Detect which cell encompasses the target text, then output its (X, Y) center coordinate. 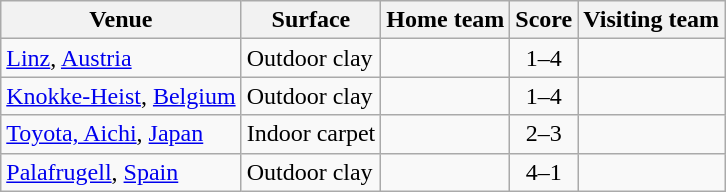
Home team (446, 20)
Score (544, 20)
Surface (311, 20)
Venue (121, 20)
Linz, Austria (121, 58)
4–1 (544, 172)
2–3 (544, 134)
Toyota, Aichi, Japan (121, 134)
Palafrugell, Spain (121, 172)
Visiting team (652, 20)
Indoor carpet (311, 134)
Knokke-Heist, Belgium (121, 96)
